Output the (X, Y) coordinate of the center of the cell containing the given text.  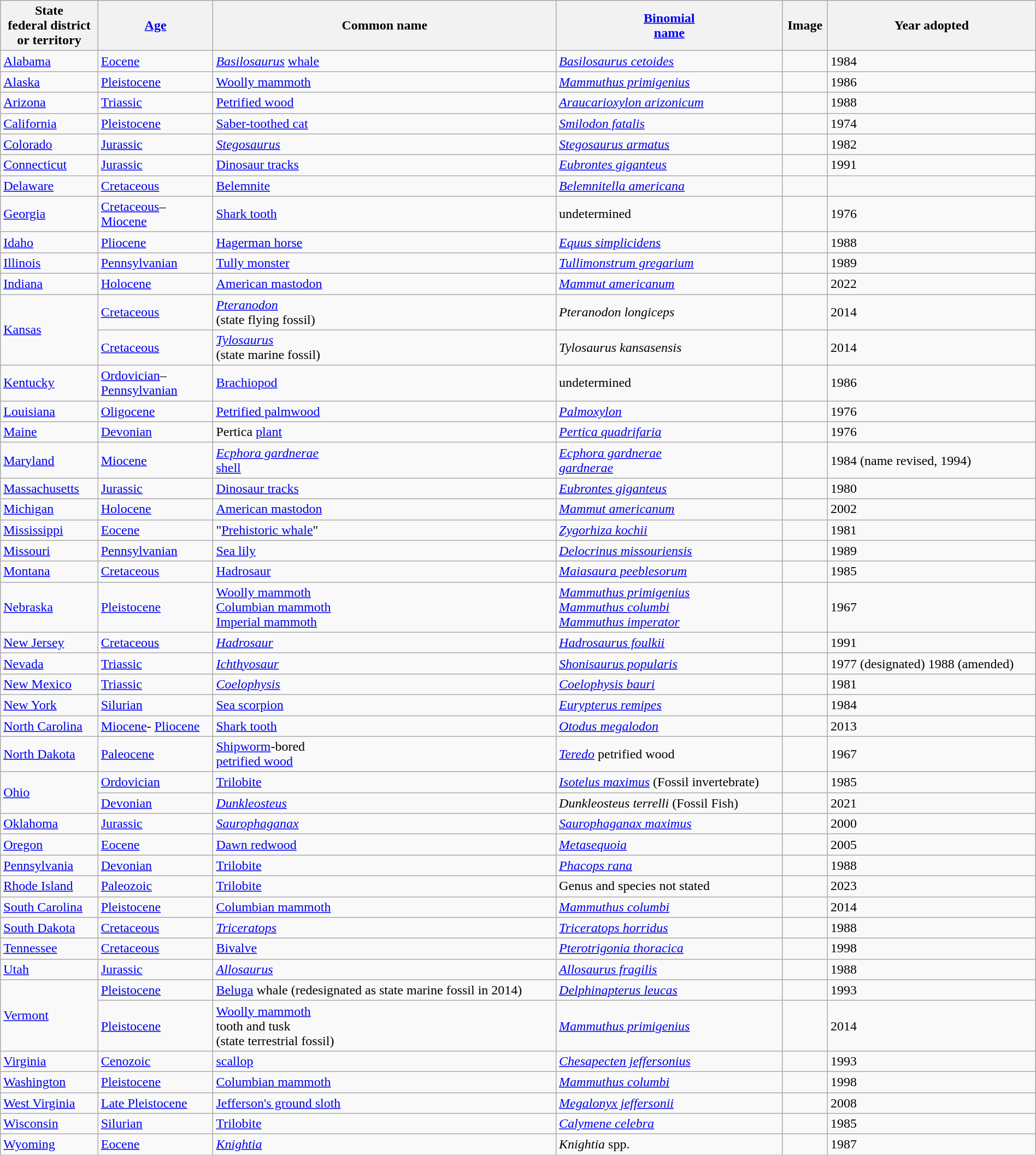
Tennessee (49, 948)
Miocene (155, 460)
Missouri (49, 551)
Indiana (49, 284)
Kentucky (49, 384)
Virginia (49, 1061)
Coelophysis bauri (669, 684)
Petrified palmwood (385, 411)
Rhode Island (49, 886)
Hadrosaurus foulkii (669, 643)
Dawn redwood (385, 845)
Equus simplicidens (669, 242)
Tully monster (385, 263)
1977 (designated) 1988 (amended) (932, 663)
Chesapecten jeffersonius (669, 1061)
Basilosaurus whale (385, 61)
Ecphora gardneraeshell (385, 460)
Pteranodon longiceps (669, 311)
Maine (49, 432)
Knightia (385, 1145)
Ordovician–Pennsylvanian (155, 384)
Pertica quadrifaria (669, 432)
Tylosaurus(state marine fossil) (385, 347)
Paleocene (155, 754)
Colorado (49, 144)
Saurophaganax maximus (669, 824)
Isotelus maximus (Fossil invertebrate) (669, 782)
Teredo petrified wood (669, 754)
Eurypterus remipes (669, 705)
Oklahoma (49, 824)
Tullimonstrum gregarium (669, 263)
South Dakota (49, 928)
Beluga whale (redesignated as state marine fossil in 2014) (385, 990)
Petrified wood (385, 103)
Paleozoic (155, 886)
2022 (932, 284)
Binomialname (669, 26)
Woolly mammoth (385, 82)
1984 (name revised, 1994) (932, 460)
Phacops rana (669, 865)
Delphinapterus leucas (669, 990)
1974 (932, 123)
Oligocene (155, 411)
Genus and species not stated (669, 886)
Araucarioxylon arizonicum (669, 103)
Calymene celebra (669, 1124)
Shonisaurus popularis (669, 663)
Jefferson's ground sloth (385, 1103)
2005 (932, 845)
Allosaurus fragilis (669, 969)
Vermont (49, 1015)
Coelophysis (385, 684)
Connecticut (49, 165)
1982 (932, 144)
Statefederal districtor territory (49, 26)
Allosaurus (385, 969)
2023 (932, 886)
Image (805, 26)
Knightia spp. (669, 1145)
North Dakota (49, 754)
Belemnite (385, 186)
Triceratops (385, 928)
Pteranodon(state flying fossil) (385, 311)
Woolly mammothColumbian mammothImperial mammoth (385, 607)
Wyoming (49, 1145)
Michigan (49, 509)
Ecphora gardneraegardnerae (669, 460)
Age (155, 26)
Montana (49, 571)
Nebraska (49, 607)
Pliocene (155, 242)
West Virginia (49, 1103)
Palmoxylon (669, 411)
2002 (932, 509)
Maiasaura peeblesorum (669, 571)
Woolly mammothtooth and tusk(state terrestrial fossil) (385, 1026)
Delocrinus missouriensis (669, 551)
Mammuthus primigeniusMammuthus columbiMammuthus imperator (669, 607)
Dunkleosteus terrelli (Fossil Fish) (669, 803)
Alabama (49, 61)
Miocene- Pliocene (155, 726)
Late Pleistocene (155, 1103)
Pterotrigonia thoracica (669, 948)
Sea lily (385, 551)
Massachusetts (49, 488)
Nevada (49, 663)
Mississippi (49, 530)
Pennsylvania (49, 865)
Utah (49, 969)
Tylosaurus kansasensis (669, 347)
Cenozoic (155, 1061)
Ichthyosaur (385, 663)
Zygorhiza kochii (669, 530)
Saurophaganax (385, 824)
Stegosaurus armatus (669, 144)
Sea scorpion (385, 705)
Metasequoia (669, 845)
Bivalve (385, 948)
2021 (932, 803)
Dunkleosteus (385, 803)
Alaska (49, 82)
2000 (932, 824)
Triceratops horridus (669, 928)
Wisconsin (49, 1124)
South Carolina (49, 907)
Oregon (49, 845)
Smilodon fatalis (669, 123)
New Jersey (49, 643)
1987 (932, 1145)
Washington (49, 1082)
California (49, 123)
Saber-toothed cat (385, 123)
Basilosaurus cetoides (669, 61)
2013 (932, 726)
Georgia (49, 214)
Pertica plant (385, 432)
2008 (932, 1103)
Stegosaurus (385, 144)
Otodus megalodon (669, 726)
New Mexico (49, 684)
Belemnitella americana (669, 186)
Idaho (49, 242)
Brachiopod (385, 384)
Illinois (49, 263)
1980 (932, 488)
Louisiana (49, 411)
Ohio (49, 793)
"Prehistoric whale" (385, 530)
North Carolina (49, 726)
Hagerman horse (385, 242)
Arizona (49, 103)
Ordovician (155, 782)
Delaware (49, 186)
Kansas (49, 329)
Megalonyx jeffersonii (669, 1103)
Maryland (49, 460)
Shipworm-boredpetrified wood (385, 754)
scallop (385, 1061)
New York (49, 705)
Year adopted (932, 26)
Common name (385, 26)
Cretaceous–Miocene (155, 214)
